Search for the cell housing the specified text and yield its (x, y) center coordinate. 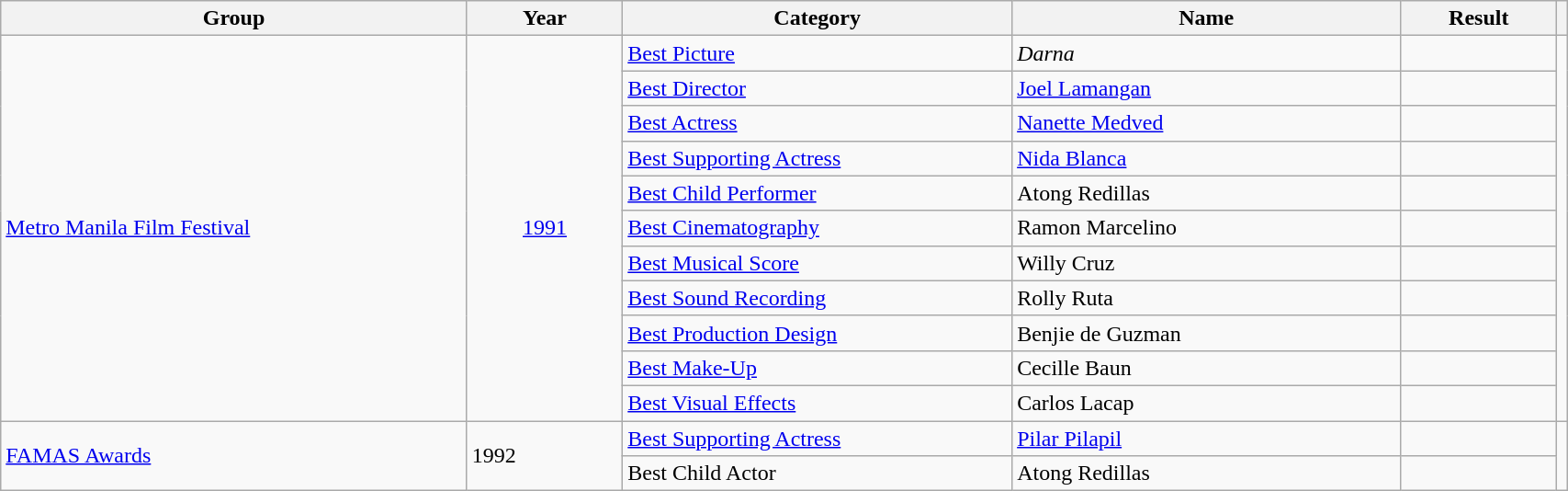
Category (818, 18)
Best Director (818, 88)
Best Production Design (818, 333)
Best Child Actor (818, 474)
FAMAS Awards (234, 456)
Nida Blanca (1207, 158)
Joel Lamangan (1207, 88)
Willy Cruz (1207, 263)
Best Visual Effects (818, 403)
Year (544, 18)
Nanette Medved (1207, 123)
Metro Manila Film Festival (234, 228)
Best Picture (818, 53)
Darna (1207, 53)
Best Sound Recording (818, 298)
Name (1207, 18)
Group (234, 18)
Benjie de Guzman (1207, 333)
Best Actress (818, 123)
Best Cinematography (818, 228)
Best Child Performer (818, 193)
1992 (544, 456)
Carlos Lacap (1207, 403)
Ramon Marcelino (1207, 228)
Cecille Baun (1207, 368)
Best Make-Up (818, 368)
1991 (544, 228)
Rolly Ruta (1207, 298)
Result (1479, 18)
Pilar Pilapil (1207, 439)
Best Musical Score (818, 263)
